Pinpoint the cell where the given text exists, returning its [x, y] midpoint coordinate. 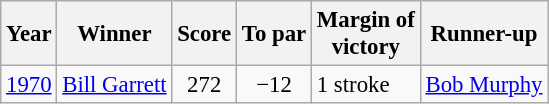
1 stroke [366, 85]
Margin ofvictory [366, 34]
Runner-up [484, 34]
Score [204, 34]
Bob Murphy [484, 85]
−12 [274, 85]
1970 [29, 85]
To par [274, 34]
Winner [114, 34]
Bill Garrett [114, 85]
272 [204, 85]
Year [29, 34]
